Detect which cell encompasses the target text, then output its (x, y) center coordinate. 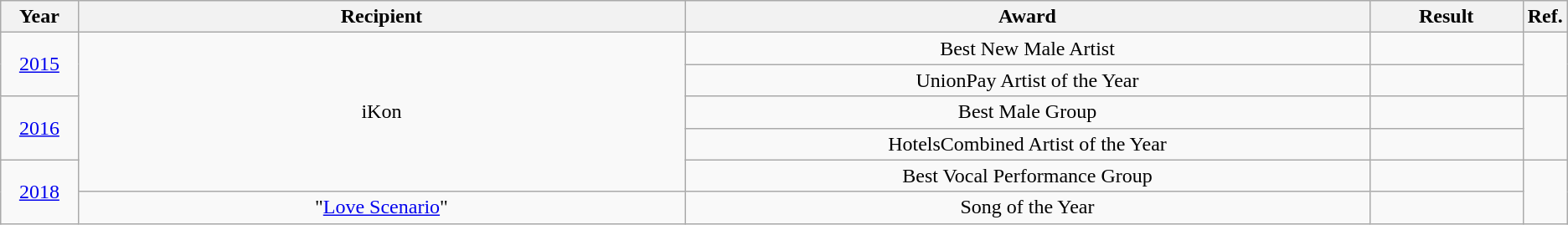
Year (39, 17)
Best New Male Artist (1027, 49)
"Love Scenario" (382, 207)
iKon (382, 112)
2015 (39, 64)
Result (1446, 17)
2018 (39, 192)
Award (1027, 17)
2016 (39, 128)
Best Male Group (1027, 112)
Song of the Year (1027, 207)
Recipient (382, 17)
Best Vocal Performance Group (1027, 176)
UnionPay Artist of the Year (1027, 80)
Ref. (1545, 17)
HotelsCombined Artist of the Year (1027, 144)
